Search for the cell housing the specified text and yield its [X, Y] center coordinate. 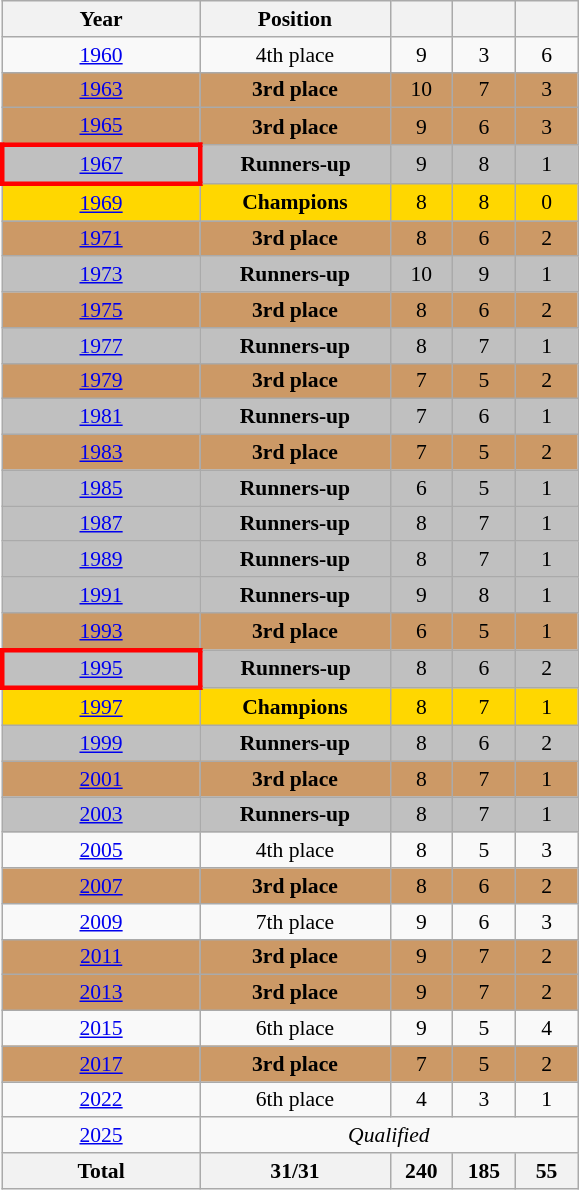
185 [484, 1171]
31/31 [295, 1171]
1987 [101, 524]
1983 [101, 453]
1995 [101, 670]
55 [546, 1171]
0 [546, 202]
1979 [101, 381]
Qualified [389, 1136]
1985 [101, 488]
Year [101, 19]
1993 [101, 632]
2003 [101, 815]
2025 [101, 1136]
2015 [101, 1029]
2017 [101, 1064]
7th place [295, 922]
2005 [101, 851]
1981 [101, 417]
1973 [101, 275]
Position [295, 19]
1967 [101, 164]
2009 [101, 922]
2001 [101, 779]
1971 [101, 239]
1991 [101, 595]
1977 [101, 346]
1999 [101, 744]
240 [422, 1171]
1975 [101, 310]
1997 [101, 708]
1965 [101, 126]
2022 [101, 1100]
1969 [101, 202]
1989 [101, 560]
2011 [101, 957]
2007 [101, 886]
Total [101, 1171]
2013 [101, 993]
1960 [101, 55]
1963 [101, 90]
